Find where the given text appears and provide that cell's center as [X, Y] coordinate. 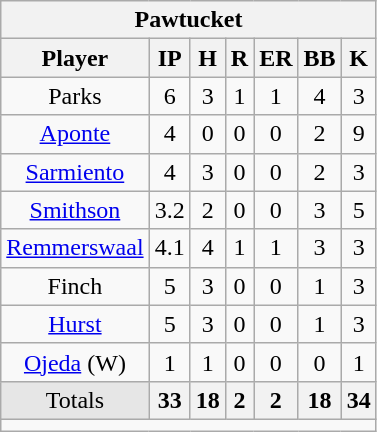
BB [320, 58]
3.2 [170, 210]
34 [358, 400]
Pawtucket [188, 20]
Remmerswaal [75, 248]
K [358, 58]
ER [276, 58]
R [239, 58]
6 [170, 96]
Hurst [75, 324]
H [208, 58]
33 [170, 400]
4.1 [170, 248]
Sarmiento [75, 172]
Finch [75, 286]
Player [75, 58]
9 [358, 134]
Aponte [75, 134]
Smithson [75, 210]
Parks [75, 96]
Totals [75, 400]
IP [170, 58]
Ojeda (W) [75, 362]
